From the cell containing the given text, extract its center point as [X, Y] coordinate. 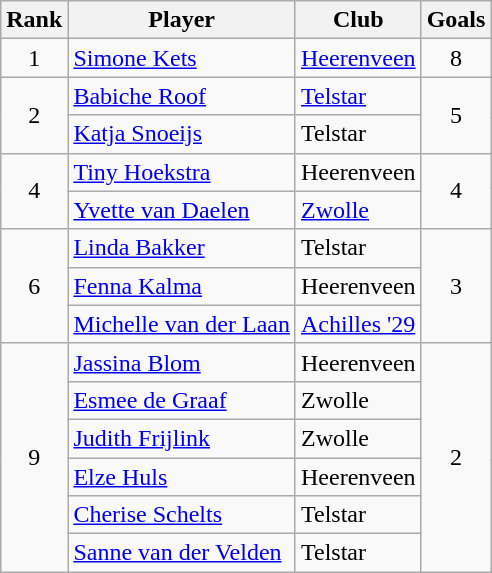
Goals [456, 20]
9 [34, 457]
Sanne van der Velden [182, 553]
Tiny Hoekstra [182, 172]
3 [456, 286]
Club [358, 20]
Jassina Blom [182, 362]
Linda Bakker [182, 248]
Player [182, 20]
Katja Snoeijs [182, 134]
Fenna Kalma [182, 286]
Rank [34, 20]
Simone Kets [182, 58]
5 [456, 115]
Cherise Schelts [182, 515]
Achilles '29 [358, 324]
Judith Frijlink [182, 438]
8 [456, 58]
Babiche Roof [182, 96]
Michelle van der Laan [182, 324]
1 [34, 58]
6 [34, 286]
Yvette van Daelen [182, 210]
Esmee de Graaf [182, 400]
Elze Huls [182, 477]
